Extract the (x, y) coordinate from the center of the cell holding the provided text.  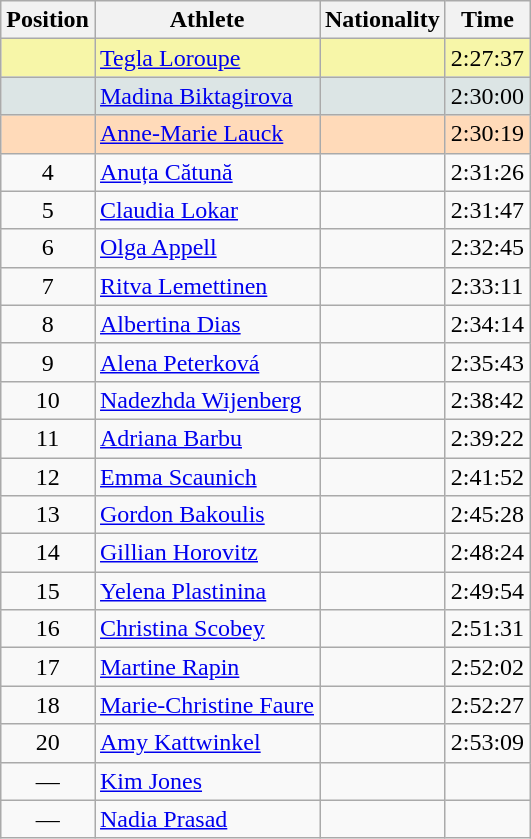
Tegla Loroupe (206, 58)
2:33:11 (487, 286)
2:51:31 (487, 629)
2:34:14 (487, 324)
Anne-Marie Lauck (206, 134)
Emma Scaunich (206, 477)
Yelena Plastinina (206, 591)
2:31:47 (487, 210)
18 (48, 705)
Martine Rapin (206, 667)
12 (48, 477)
2:30:00 (487, 96)
Alena Peterková (206, 362)
4 (48, 172)
2:31:26 (487, 172)
16 (48, 629)
Claudia Lokar (206, 210)
Amy Kattwinkel (206, 743)
Nadia Prasad (206, 819)
5 (48, 210)
2:53:09 (487, 743)
Albertina Dias (206, 324)
10 (48, 400)
Athlete (206, 20)
Gordon Bakoulis (206, 515)
11 (48, 438)
Madina Biktagirova (206, 96)
20 (48, 743)
Kim Jones (206, 781)
Christina Scobey (206, 629)
Marie-Christine Faure (206, 705)
14 (48, 553)
2:52:02 (487, 667)
9 (48, 362)
Gillian Horovitz (206, 553)
2:30:19 (487, 134)
2:49:54 (487, 591)
2:27:37 (487, 58)
2:45:28 (487, 515)
13 (48, 515)
Olga Appell (206, 248)
2:52:27 (487, 705)
7 (48, 286)
Adriana Barbu (206, 438)
15 (48, 591)
Anuța Cătună (206, 172)
2:39:22 (487, 438)
2:35:43 (487, 362)
17 (48, 667)
Nadezhda Wijenberg (206, 400)
2:41:52 (487, 477)
2:48:24 (487, 553)
Nationality (383, 20)
Ritva Lemettinen (206, 286)
8 (48, 324)
6 (48, 248)
Time (487, 20)
2:38:42 (487, 400)
Position (48, 20)
2:32:45 (487, 248)
